Return [x, y] of the center of cell containing provided text 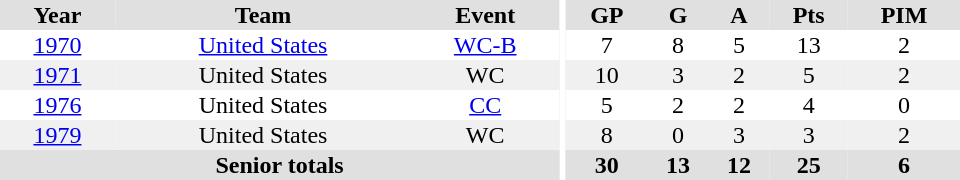
A [738, 15]
1976 [58, 105]
30 [607, 165]
10 [607, 75]
Year [58, 15]
1979 [58, 135]
GP [607, 15]
7 [607, 45]
CC [485, 105]
4 [808, 105]
12 [738, 165]
25 [808, 165]
Event [485, 15]
Team [263, 15]
6 [904, 165]
1971 [58, 75]
1970 [58, 45]
WC-B [485, 45]
G [678, 15]
PIM [904, 15]
Senior totals [280, 165]
Pts [808, 15]
